Capture the cell that displays the provided text and extract its [X, Y] central coordinate. 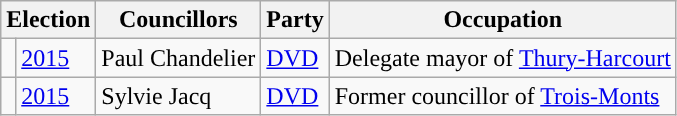
Delegate mayor of Thury-Harcourt [502, 58]
Occupation [502, 20]
Former councillor of Trois-Monts [502, 96]
Councillors [178, 20]
Paul Chandelier [178, 58]
Party [295, 20]
Sylvie Jacq [178, 96]
Election [48, 20]
